Locate the cell with the specified text and output its [x, y] center coordinate. 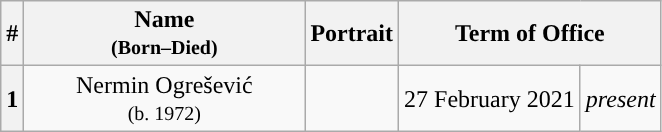
27 February 2021 [490, 98]
# [12, 34]
1 [12, 98]
Name(Born–Died) [164, 34]
Term of Office [530, 34]
Portrait [352, 34]
present [620, 98]
Nermin Ogrešević(b. 1972) [164, 98]
